Scan for the cell matching the given text and deliver its [X, Y] coordinate at center. 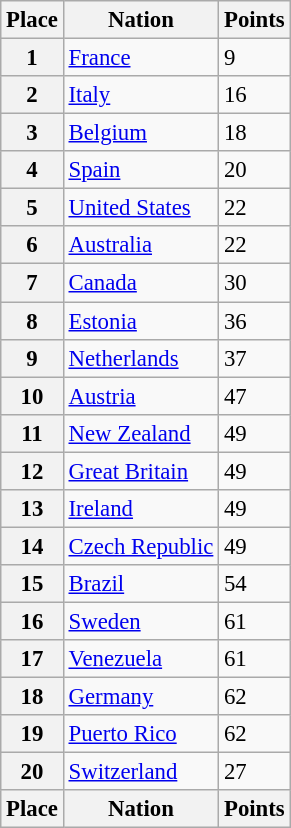
Venezuela [140, 659]
Australia [140, 245]
14 [32, 546]
12 [32, 471]
Sweden [140, 621]
11 [32, 433]
Italy [140, 95]
54 [254, 584]
2 [32, 95]
Spain [140, 170]
Great Britain [140, 471]
Canada [140, 283]
36 [254, 321]
Switzerland [140, 772]
New Zealand [140, 433]
France [140, 58]
5 [32, 208]
7 [32, 283]
4 [32, 170]
19 [32, 734]
Ireland [140, 509]
Austria [140, 396]
30 [254, 283]
Estonia [140, 321]
Belgium [140, 133]
Netherlands [140, 358]
17 [32, 659]
Czech Republic [140, 546]
13 [32, 509]
10 [32, 396]
15 [32, 584]
8 [32, 321]
6 [32, 245]
3 [32, 133]
Brazil [140, 584]
37 [254, 358]
27 [254, 772]
1 [32, 58]
47 [254, 396]
Puerto Rico [140, 734]
United States [140, 208]
Germany [140, 697]
